Detect which cell encompasses the target text, then output its [x, y] center coordinate. 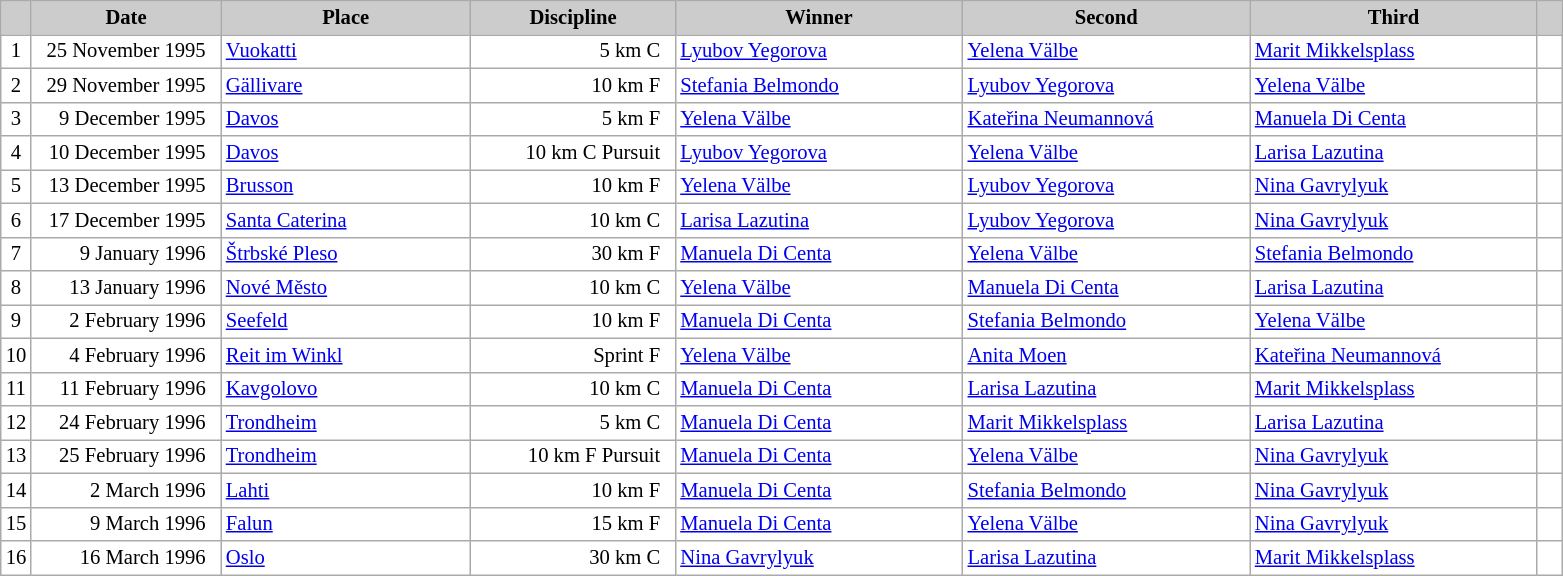
10 km F Pursuit [574, 456]
Štrbské Pleso [346, 254]
6 [16, 220]
14 [16, 490]
17 December 1995 [126, 220]
Santa Caterina [346, 220]
10 km C Pursuit [574, 153]
9 December 1995 [126, 119]
16 March 1996 [126, 557]
29 November 1995 [126, 85]
Falun [346, 524]
Discipline [574, 17]
13 January 1996 [126, 287]
9 March 1996 [126, 524]
24 February 1996 [126, 423]
15 km F [574, 524]
Seefeld [346, 321]
Anita Moen [1106, 355]
25 November 1995 [126, 51]
Date [126, 17]
Vuokatti [346, 51]
Third [1394, 17]
Second [1106, 17]
11 [16, 389]
Gällivare [346, 85]
30 km C [574, 557]
Place [346, 17]
Oslo [346, 557]
Brusson [346, 186]
Reit im Winkl [346, 355]
12 [16, 423]
Lahti [346, 490]
13 December 1995 [126, 186]
1 [16, 51]
7 [16, 254]
Sprint F [574, 355]
Kavgolovo [346, 389]
10 [16, 355]
2 March 1996 [126, 490]
10 December 1995 [126, 153]
25 February 1996 [126, 456]
Nové Město [346, 287]
4 [16, 153]
8 [16, 287]
30 km F [574, 254]
13 [16, 456]
2 February 1996 [126, 321]
Winner [818, 17]
16 [16, 557]
2 [16, 85]
3 [16, 119]
11 February 1996 [126, 389]
5 km F [574, 119]
9 [16, 321]
4 February 1996 [126, 355]
5 [16, 186]
15 [16, 524]
9 January 1996 [126, 254]
